Scan for the cell matching the given text and deliver its (x, y) coordinate at center. 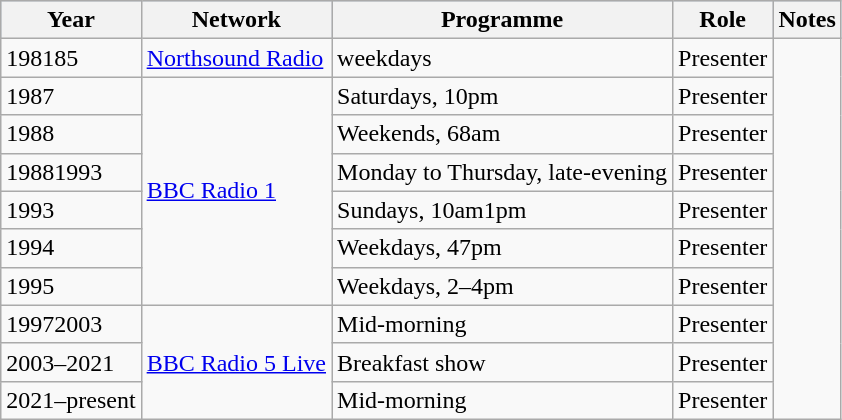
19881993 (71, 172)
Saturdays, 10pm (502, 96)
1987 (71, 96)
Sundays, 10am1pm (502, 210)
2003–2021 (71, 362)
Network (236, 20)
Year (71, 20)
1994 (71, 248)
Monday to Thursday, late-evening (502, 172)
Weekdays, 47pm (502, 248)
2021–present (71, 400)
Programme (502, 20)
Northsound Radio (236, 58)
Role (723, 20)
1988 (71, 134)
1993 (71, 210)
19972003 (71, 324)
BBC Radio 1 (236, 191)
1995 (71, 286)
Notes (807, 20)
Weekends, 68am (502, 134)
198185 (71, 58)
weekdays (502, 58)
BBC Radio 5 Live (236, 362)
Weekdays, 2–4pm (502, 286)
Breakfast show (502, 362)
